Provide the (X, Y) coordinate of the cell's center where the given text is located.  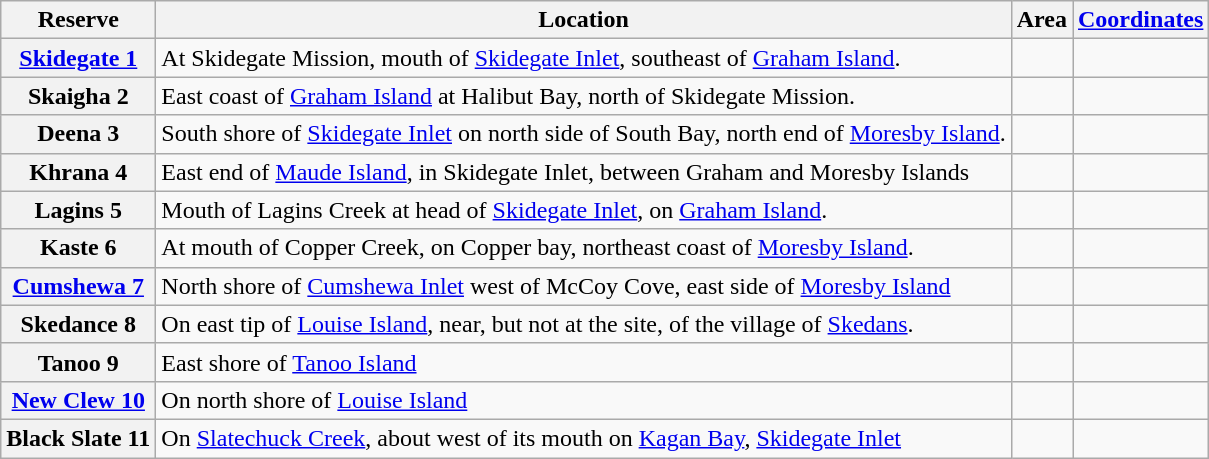
East shore of Tanoo Island (584, 362)
Area (1042, 20)
Coordinates (1140, 20)
Cumshewa 7 (78, 286)
Lagins 5 (78, 210)
Skidegate 1 (78, 58)
Black Slate 11 (78, 438)
At Skidegate Mission, mouth of Skidegate Inlet, southeast of Graham Island. (584, 58)
North shore of Cumshewa Inlet west of McCoy Cove, east side of Moresby Island (584, 286)
Deena 3 (78, 134)
East coast of Graham Island at Halibut Bay, north of Skidegate Mission. (584, 96)
New Clew 10 (78, 400)
Khrana 4 (78, 172)
At mouth of Copper Creek, on Copper bay, northeast coast of Moresby Island. (584, 248)
On north shore of Louise Island (584, 400)
South shore of Skidegate Inlet on north side of South Bay, north end of Moresby Island. (584, 134)
Skedance 8 (78, 324)
Location (584, 20)
Kaste 6 (78, 248)
Mouth of Lagins Creek at head of Skidegate Inlet, on Graham Island. (584, 210)
Reserve (78, 20)
East end of Maude Island, in Skidegate Inlet, between Graham and Moresby Islands (584, 172)
Tanoo 9 (78, 362)
Skaigha 2 (78, 96)
On Slatechuck Creek, about west of its mouth on Kagan Bay, Skidegate Inlet (584, 438)
On east tip of Louise Island, near, but not at the site, of the village of Skedans. (584, 324)
